Pinpoint the cell where the given text exists, returning its [X, Y] midpoint coordinate. 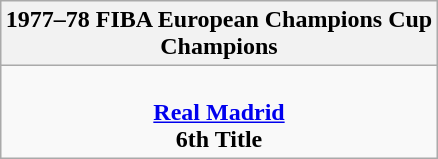
Real Madrid 6th Title [218, 112]
1977–78 FIBA European Champions CupChampions [218, 34]
